From the cell containing the given text, extract its center point as [x, y] coordinate. 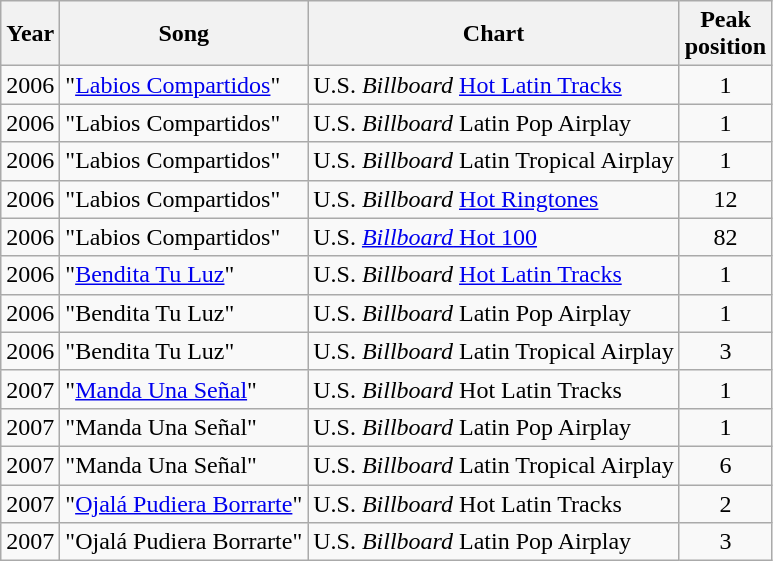
Chart [494, 34]
6 [725, 465]
Peakposition [725, 34]
82 [725, 237]
Song [184, 34]
2 [725, 503]
U.S. Billboard Hot Ringtones [494, 199]
Year [30, 34]
12 [725, 199]
U.S. Billboard Hot 100 [494, 237]
